Locate the cell with the specified text and output its [x, y] center coordinate. 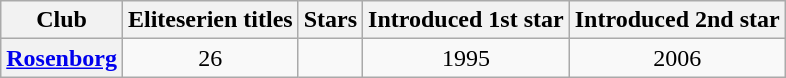
2006 [677, 58]
Introduced 2nd star [677, 20]
Eliteserien titles [210, 20]
26 [210, 58]
Stars [330, 20]
Introduced 1st star [466, 20]
1995 [466, 58]
Club [62, 20]
Rosenborg [62, 58]
